Scan for the cell matching the given text and deliver its (X, Y) coordinate at center. 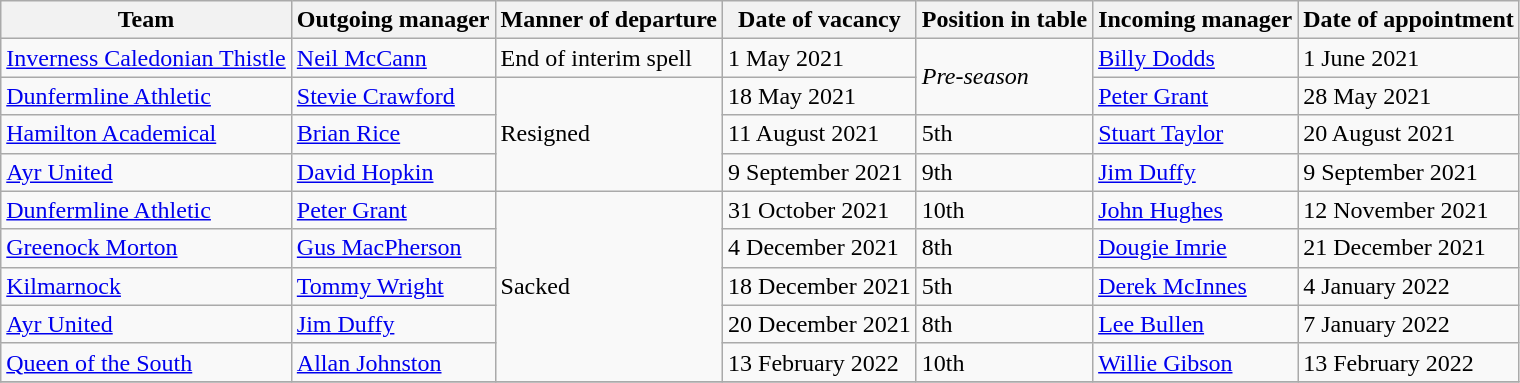
Tommy Wright (393, 286)
Date of appointment (1409, 20)
Date of vacancy (820, 20)
Neil McCann (393, 58)
21 December 2021 (1409, 248)
Manner of departure (608, 20)
Incoming manager (1196, 20)
Willie Gibson (1196, 362)
9th (1004, 172)
Position in table (1004, 20)
Team (146, 20)
20 August 2021 (1409, 134)
Kilmarnock (146, 286)
Stuart Taylor (1196, 134)
Lee Bullen (1196, 324)
11 August 2021 (820, 134)
Hamilton Academical (146, 134)
Stevie Crawford (393, 96)
4 December 2021 (820, 248)
Queen of the South (146, 362)
Greenock Morton (146, 248)
1 May 2021 (820, 58)
Allan Johnston (393, 362)
18 May 2021 (820, 96)
18 December 2021 (820, 286)
Billy Dodds (1196, 58)
David Hopkin (393, 172)
Pre-season (1004, 77)
Derek McInnes (1196, 286)
7 January 2022 (1409, 324)
12 November 2021 (1409, 210)
Sacked (608, 286)
Resigned (608, 134)
Dougie Imrie (1196, 248)
Gus MacPherson (393, 248)
4 January 2022 (1409, 286)
End of interim spell (608, 58)
31 October 2021 (820, 210)
28 May 2021 (1409, 96)
20 December 2021 (820, 324)
Inverness Caledonian Thistle (146, 58)
Outgoing manager (393, 20)
Brian Rice (393, 134)
John Hughes (1196, 210)
1 June 2021 (1409, 58)
